Search for the cell housing the specified text and yield its [X, Y] center coordinate. 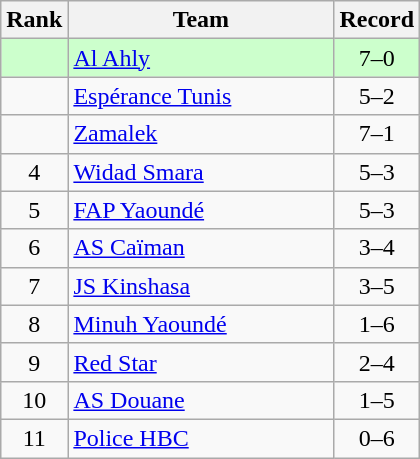
10 [34, 400]
1–6 [377, 324]
0–6 [377, 438]
JS Kinshasa [201, 286]
7–1 [377, 134]
1–5 [377, 400]
5–2 [377, 96]
Espérance Tunis [201, 96]
AS Caïman [201, 248]
4 [34, 172]
Team [201, 20]
7 [34, 286]
6 [34, 248]
Minuh Yaoundé [201, 324]
Zamalek [201, 134]
Rank [34, 20]
2–4 [377, 362]
3–5 [377, 286]
Record [377, 20]
11 [34, 438]
8 [34, 324]
3–4 [377, 248]
Red Star [201, 362]
9 [34, 362]
FAP Yaoundé [201, 210]
Widad Smara [201, 172]
5 [34, 210]
7–0 [377, 58]
AS Douane [201, 400]
Police HBC [201, 438]
Al Ahly [201, 58]
